Pinpoint the cell where the given text exists, returning its (x, y) midpoint coordinate. 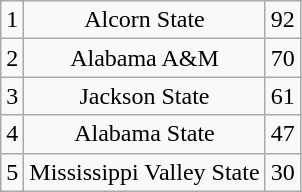
3 (12, 96)
5 (12, 172)
4 (12, 134)
Alabama A&M (144, 58)
61 (282, 96)
1 (12, 20)
Alabama State (144, 134)
30 (282, 172)
Mississippi Valley State (144, 172)
47 (282, 134)
92 (282, 20)
2 (12, 58)
Jackson State (144, 96)
Alcorn State (144, 20)
70 (282, 58)
